Extract the [x, y] coordinate from the center of the cell holding the provided text.  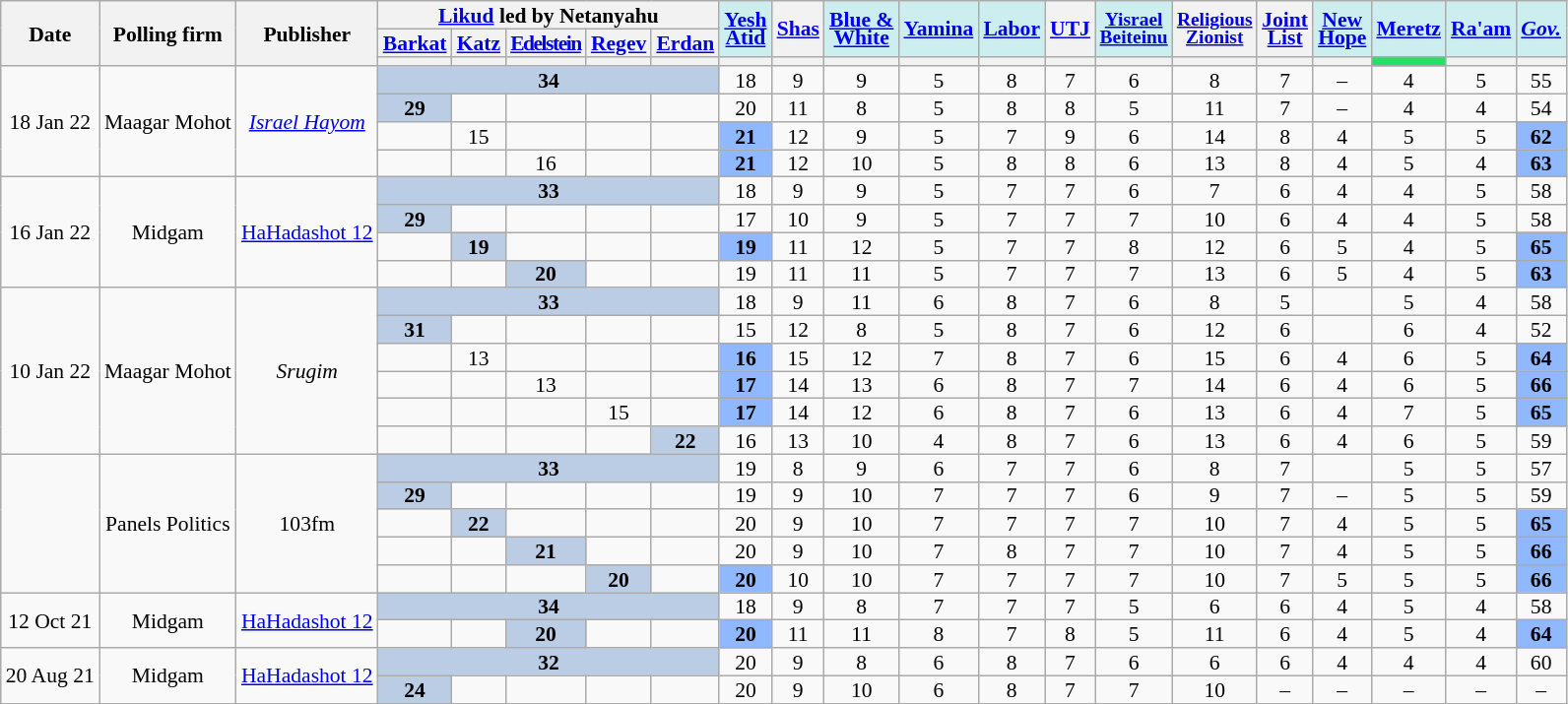
Gov. [1540, 29]
54 [1540, 108]
10 Jan 22 [50, 372]
Barkat [416, 42]
ReligiousZionist [1214, 29]
Publisher [307, 33]
60 [1540, 662]
Blue &White [861, 29]
YisraelBeiteinu [1134, 29]
12 Oct 21 [50, 620]
52 [1540, 330]
Israel Hayom [307, 122]
Ra'am [1481, 29]
Srugim [307, 372]
Shas [798, 29]
Katz [479, 42]
Panels Politics [167, 524]
18 Jan 22 [50, 122]
Meretz [1408, 29]
UTJ [1070, 29]
Likud led by Netanyahu [550, 15]
103fm [307, 524]
Yamina [938, 29]
55 [1540, 81]
Date [50, 33]
16 Jan 22 [50, 232]
YeshAtid [745, 29]
62 [1540, 136]
31 [416, 330]
Erdan [686, 42]
Labor [1012, 29]
JointList [1284, 29]
32 [550, 662]
57 [1540, 468]
Edelstein [546, 42]
Polling firm [167, 33]
24 [416, 689]
NewHope [1341, 29]
20 Aug 21 [50, 675]
Regev [619, 42]
